Pinpoint the cell where the given text exists, returning its (X, Y) midpoint coordinate. 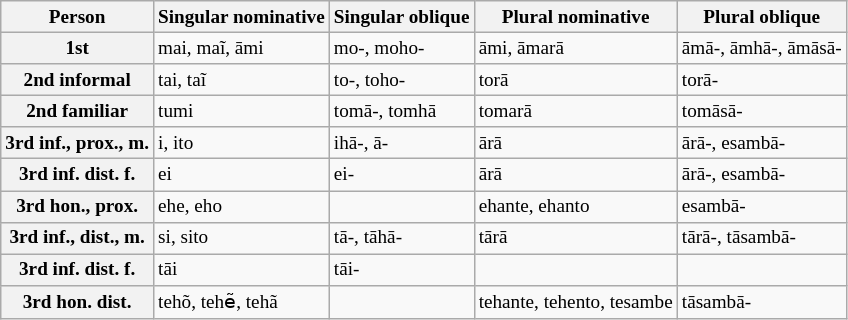
tai, taĩ (242, 80)
Plural nominative (576, 17)
torā- (762, 80)
tomāsā- (762, 111)
āmi, āmarā (576, 48)
Person (78, 17)
tāi (242, 270)
mai, maĩ, āmi (242, 48)
ei (242, 175)
2nd informal (78, 80)
si, sito (242, 238)
ihā-, ā- (402, 143)
3rd inf., dist., m. (78, 238)
2nd familiar (78, 111)
tārā (576, 238)
1st (78, 48)
torā (576, 80)
mo-, moho- (402, 48)
tāi- (402, 270)
Singular nominative (242, 17)
tā-, tāhā- (402, 238)
to-, toho- (402, 80)
Singular oblique (402, 17)
3rd hon. dist. (78, 302)
3rd hon., prox. (78, 206)
i, ito (242, 143)
tomā-, tomhā (402, 111)
3rd inf., prox., m. (78, 143)
tāsambā- (762, 302)
esambā- (762, 206)
tehõ, tehẽ, tehã (242, 302)
tehante, tehento, tesambe (576, 302)
tumi (242, 111)
tomarā (576, 111)
tārā-, tāsambā- (762, 238)
Plural oblique (762, 17)
ehante, ehanto (576, 206)
ei- (402, 175)
āmā-, āmhā-, āmāsā- (762, 48)
ehe, eho (242, 206)
